Output the [X, Y] coordinate of the center of the cell containing the given text.  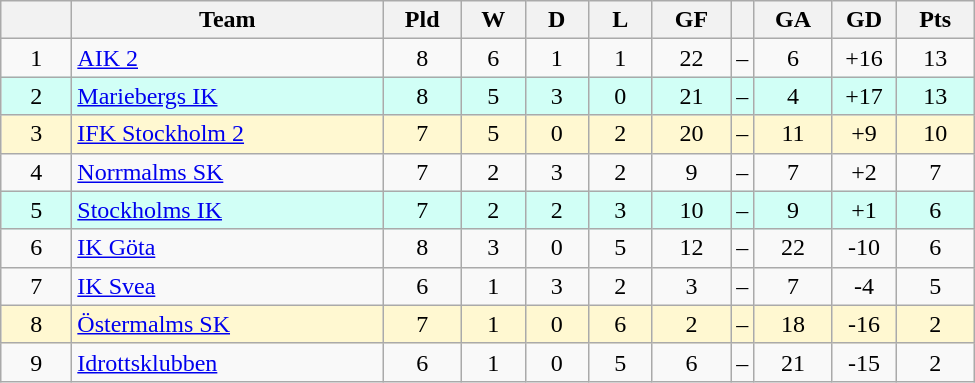
L [621, 20]
18 [794, 324]
12 [692, 248]
GD [864, 20]
Pld [422, 20]
-16 [864, 324]
IFK Stockholm 2 [228, 134]
Östermalms SK [228, 324]
20 [692, 134]
Mariebergs IK [228, 96]
AIK 2 [228, 58]
-10 [864, 248]
Norrmalms SK [228, 172]
+1 [864, 210]
GF [692, 20]
+17 [864, 96]
Stockholms IK [228, 210]
Idrottsklubben [228, 362]
GA [794, 20]
-4 [864, 286]
+2 [864, 172]
+9 [864, 134]
+16 [864, 58]
D [557, 20]
Pts [936, 20]
IK Svea [228, 286]
W [493, 20]
-15 [864, 362]
11 [794, 134]
Team [228, 20]
IK Göta [228, 248]
